Extract the (x, y) coordinate from the center of the cell holding the provided text.  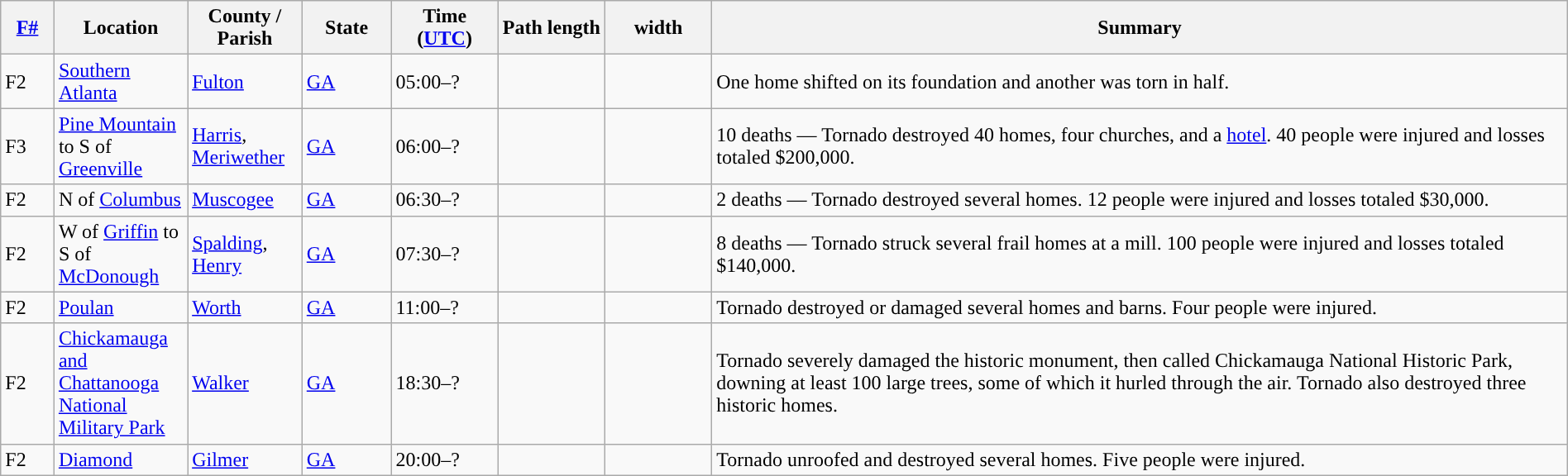
W of Griffin to S of McDonough (121, 254)
Gilmer (245, 459)
Tornado destroyed or damaged several homes and barns. Four people were injured. (1140, 307)
8 deaths — Tornado struck several frail homes at a mill. 100 people were injured and losses totaled $140,000. (1140, 254)
20:00–? (445, 459)
Southern Atlanta (121, 81)
Path length (551, 28)
Pine Mountain to S of Greenville (121, 146)
11:00–? (445, 307)
County / Parish (245, 28)
Poulan (121, 307)
width (658, 28)
Location (121, 28)
State (347, 28)
07:30–? (445, 254)
Harris, Meriwether (245, 146)
F3 (28, 146)
Muscogee (245, 200)
Fulton (245, 81)
2 deaths — Tornado destroyed several homes. 12 people were injured and losses totaled $30,000. (1140, 200)
06:30–? (445, 200)
One home shifted on its foundation and another was torn in half. (1140, 81)
05:00–? (445, 81)
Time (UTC) (445, 28)
Spalding, Henry (245, 254)
F# (28, 28)
Worth (245, 307)
Summary (1140, 28)
10 deaths — Tornado destroyed 40 homes, four churches, and a hotel. 40 people were injured and losses totaled $200,000. (1140, 146)
Diamond (121, 459)
Walker (245, 383)
Tornado unroofed and destroyed several homes. Five people were injured. (1140, 459)
18:30–? (445, 383)
06:00–? (445, 146)
N of Columbus (121, 200)
Chickamauga and Chattanooga National Military Park (121, 383)
